Identify which cell holds the provided text, then report its (X, Y) central coordinate. 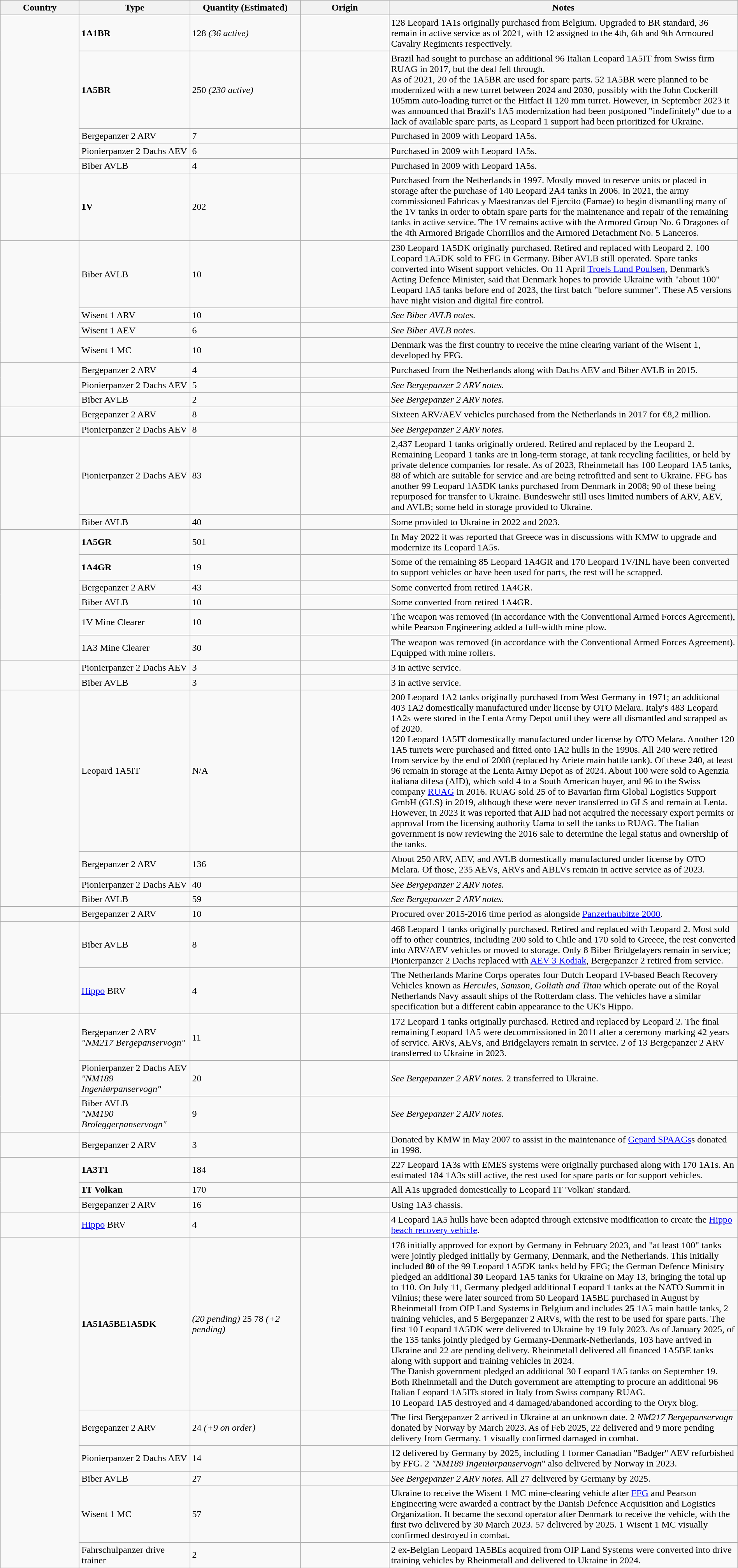
Using 1A3 chassis. (563, 1205)
501 (245, 542)
83 (245, 476)
19 (245, 567)
1A1BR (135, 33)
(20 pending) 25 78 (+2 pending) (245, 1323)
1V Mine Clearer (135, 622)
Procured over 2015-2016 time period as alongside Panzerhaubitze 2000. (563, 914)
20 (245, 1078)
Notes (563, 8)
57 (245, 1514)
The weapon was removed (in accordance with the Conventional Armed Forces Agreement), while Pearson Engineering added a full-width mine plow. (563, 622)
59 (245, 899)
1A3 Mine Clearer (135, 647)
Biber AVLB"NM190 Broleggerpanservogn" (135, 1114)
1A5GR (135, 542)
7 (245, 136)
Sixteen ARV/AEV vehicles purchased from the Netherlands in 2017 for €8,2 million. (563, 415)
Origin (345, 8)
See Bergepanzer 2 ARV notes. 2 transferred to Ukraine. (563, 1078)
1V (135, 207)
Purchased from the Netherlands along with Dachs AEV and Biber AVLB in 2015. (563, 370)
1A4GR (135, 567)
Wisent 1 AEV (135, 330)
All A1s upgraded domestically to Leopard 1T 'Volkan' standard. (563, 1190)
202 (245, 207)
Quantity (Estimated) (245, 8)
Leopard 1A5IT (135, 771)
184 (245, 1170)
5 (245, 385)
16 (245, 1205)
136 (245, 864)
Some provided to Ukraine in 2022 and 2023. (563, 522)
See Bergepanzer 2 ARV notes. All 27 delivered by Germany by 2025. (563, 1479)
Fahrschulpanzer drive trainer (135, 1555)
Type (135, 8)
11 (245, 1037)
43 (245, 587)
128 (36 active) (245, 33)
Country (40, 8)
In May 2022 it was reported that Greece was in discussions with KMW to upgrade and modernize its Leopard 1A5s. (563, 542)
Denmark was the first country to receive the mine clearing variant of the Wisent 1, developed by FFG. (563, 350)
1A5BR (135, 90)
24 (+9 on order) (245, 1428)
1A3T1 (135, 1170)
Pionierpanzer 2 Dachs AEV"NM189 Ingeniørpanservogn" (135, 1078)
Bergepanzer 2 ARV"NM217 Bergepanservogn" (135, 1037)
Wisent 1 ARV (135, 315)
27 (245, 1479)
The weapon was removed (in accordance with the Conventional Armed Forces Agreement). Equipped with mine rollers. (563, 647)
14 (245, 1458)
4 Leopard 1A5 hulls have been adapted through extensive modification to create the Hippo beach recovery vehicle. (563, 1225)
250 (230 active) (245, 90)
30 (245, 647)
170 (245, 1190)
N/A (245, 771)
1A51A5BE1A5DK (135, 1323)
Donated by KMW in May 2007 to assist in the maintenance of Gepard SPAAGss donated in 1998. (563, 1144)
1T Volkan (135, 1190)
9 (245, 1114)
